Detect which cell encompasses the target text, then output its (X, Y) center coordinate. 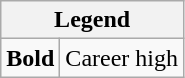
Legend (92, 20)
Bold (30, 58)
Career high (122, 58)
